Output the (X, Y) coordinate of the center of the cell containing the given text.  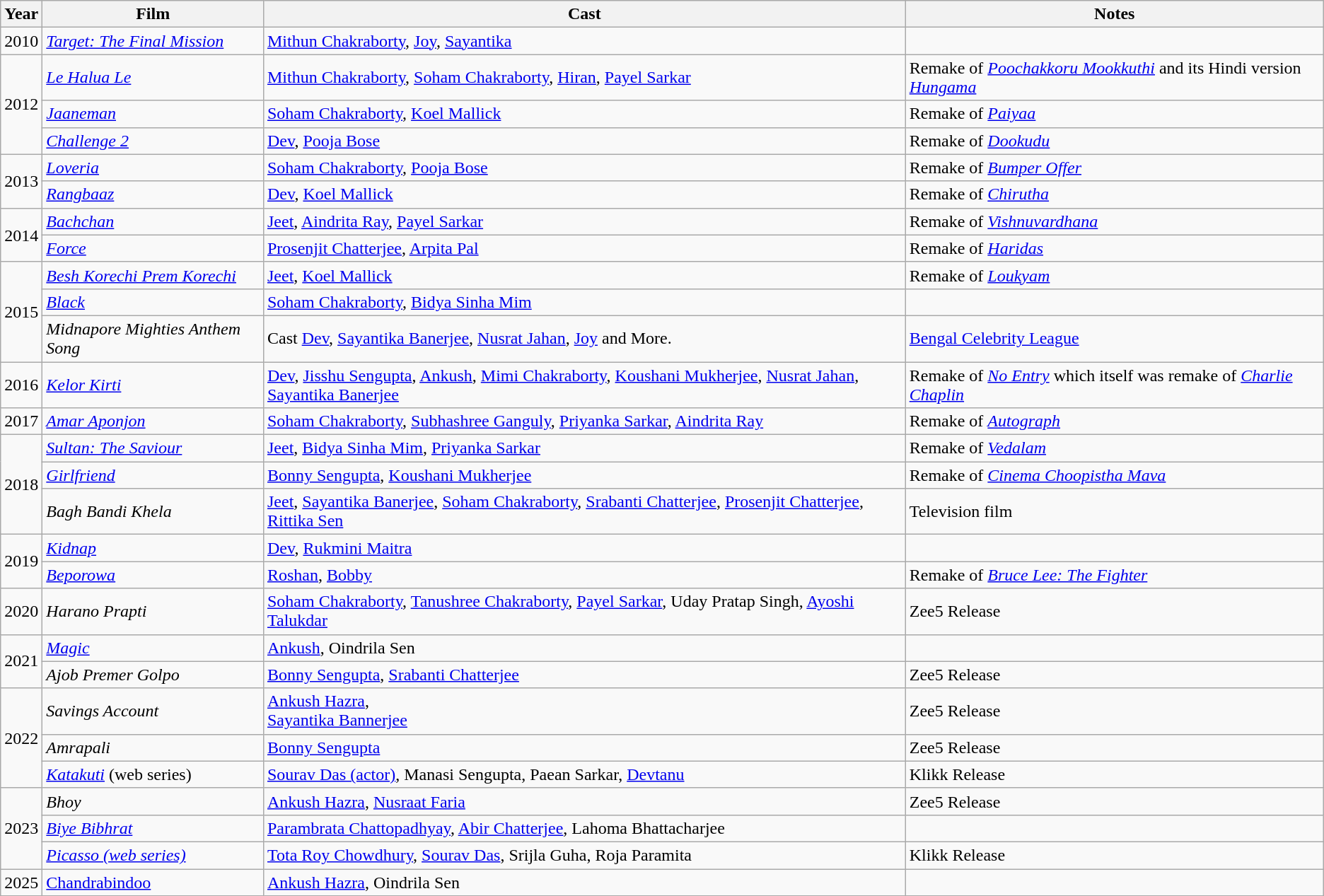
Soham Chakraborty, Subhashree Ganguly, Priyanka Sarkar, Aindrita Ray (584, 421)
2010 (21, 41)
Remake of Bumper Offer (1115, 168)
Remake of Autograph (1115, 421)
Cast Dev, Sayantika Banerjee, Nusrat Jahan, Joy and More. (584, 338)
Remake of Cinema Choopistha Mava (1115, 475)
Jeet, Sayantika Banerjee, Soham Chakraborty, Srabanti Chatterjee, Prosenjit Chatterjee, Rittika Sen (584, 512)
2015 (21, 311)
Remake of Bruce Lee: The Fighter (1115, 575)
Cast (584, 14)
Dev, Pooja Bose (584, 141)
Force (153, 248)
Challenge 2 (153, 141)
Ankush Hazra,Sayantika Bannerjee (584, 711)
Kelor Kirti (153, 385)
Le Halua Le (153, 78)
Mithun Chakraborty, Soham Chakraborty, Hiran, Payel Sarkar (584, 78)
Ajob Premer Golpo (153, 675)
Bhoy (153, 801)
Remake of No Entry which itself was remake of Charlie Chaplin (1115, 385)
2013 (21, 181)
Soham Chakraborty, Tanushree Chakraborty, Payel Sarkar, Uday Pratap Singh, Ayoshi Talukdar (584, 611)
Besh Korechi Prem Korechi (153, 275)
Remake of Haridas (1115, 248)
Remake of Chirutha (1115, 194)
2021 (21, 661)
Black (153, 302)
Ankush, Oindrila Sen (584, 648)
Remake of Poochakkoru Mookkuthi and its Hindi version Hungama (1115, 78)
Roshan, Bobby (584, 575)
Rangbaaz (153, 194)
2012 (21, 105)
Biye Bibhrat (153, 828)
Bengal Celebrity League (1115, 338)
2014 (21, 235)
Chandrabindoo (153, 882)
Bagh Bandi Khela (153, 512)
Beporowa (153, 575)
Jeet, Koel Mallick (584, 275)
Film (153, 14)
Jaaneman (153, 114)
Mithun Chakraborty, Joy, Sayantika (584, 41)
Notes (1115, 14)
Tota Roy Chowdhury, Sourav Das, Srijla Guha, Roja Paramita (584, 855)
Kidnap (153, 548)
Bonny Sengupta (584, 747)
Remake of Vedalam (1115, 448)
Sourav Das (actor), Manasi Sengupta, Paean Sarkar, Devtanu (584, 774)
Jeet, Bidya Sinha Mim, Priyanka Sarkar (584, 448)
Bachchan (153, 221)
2023 (21, 828)
2020 (21, 611)
Ankush Hazra, Nusraat Faria (584, 801)
2016 (21, 385)
Bonny Sengupta, Srabanti Chatterjee (584, 675)
Target: The Final Mission (153, 41)
Harano Prapti (153, 611)
Television film (1115, 512)
Parambrata Chattopadhyay, Abir Chatterjee, Lahoma Bhattacharjee (584, 828)
Jeet, Aindrita Ray, Payel Sarkar (584, 221)
2017 (21, 421)
Remake of Dookudu (1115, 141)
Amrapali (153, 747)
Ankush Hazra, Oindrila Sen (584, 882)
Dev, Rukmini Maitra (584, 548)
2019 (21, 562)
Dev, Jisshu Sengupta, Ankush, Mimi Chakraborty, Koushani Mukherjee, Nusrat Jahan, Sayantika Banerjee (584, 385)
2018 (21, 485)
2025 (21, 882)
Remake of Paiyaa (1115, 114)
Sultan: The Saviour (153, 448)
Picasso (web series) (153, 855)
Soham Chakraborty, Bidya Sinha Mim (584, 302)
Dev, Koel Mallick (584, 194)
Katakuti (web series) (153, 774)
Midnapore Mighties Anthem Song (153, 338)
Savings Account (153, 711)
Amar Aponjon (153, 421)
Loveria (153, 168)
Girlfriend (153, 475)
Soham Chakraborty, Pooja Bose (584, 168)
Year (21, 14)
Prosenjit Chatterjee, Arpita Pal (584, 248)
Soham Chakraborty, Koel Mallick (584, 114)
Remake of Loukyam (1115, 275)
Bonny Sengupta, Koushani Mukherjee (584, 475)
Remake of Vishnuvardhana (1115, 221)
2022 (21, 738)
Magic (153, 648)
